Determine the (x, y) coordinate at the center of the cell enclosing the given text.  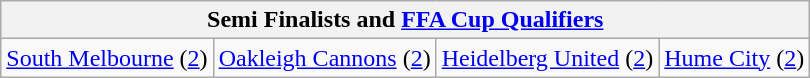
Hume City (2) (734, 58)
South Melbourne (2) (107, 58)
Oakleigh Cannons (2) (324, 58)
Heidelberg United (2) (548, 58)
Semi Finalists and FFA Cup Qualifiers (406, 20)
